Pinpoint the cell where the given text exists, returning its [x, y] midpoint coordinate. 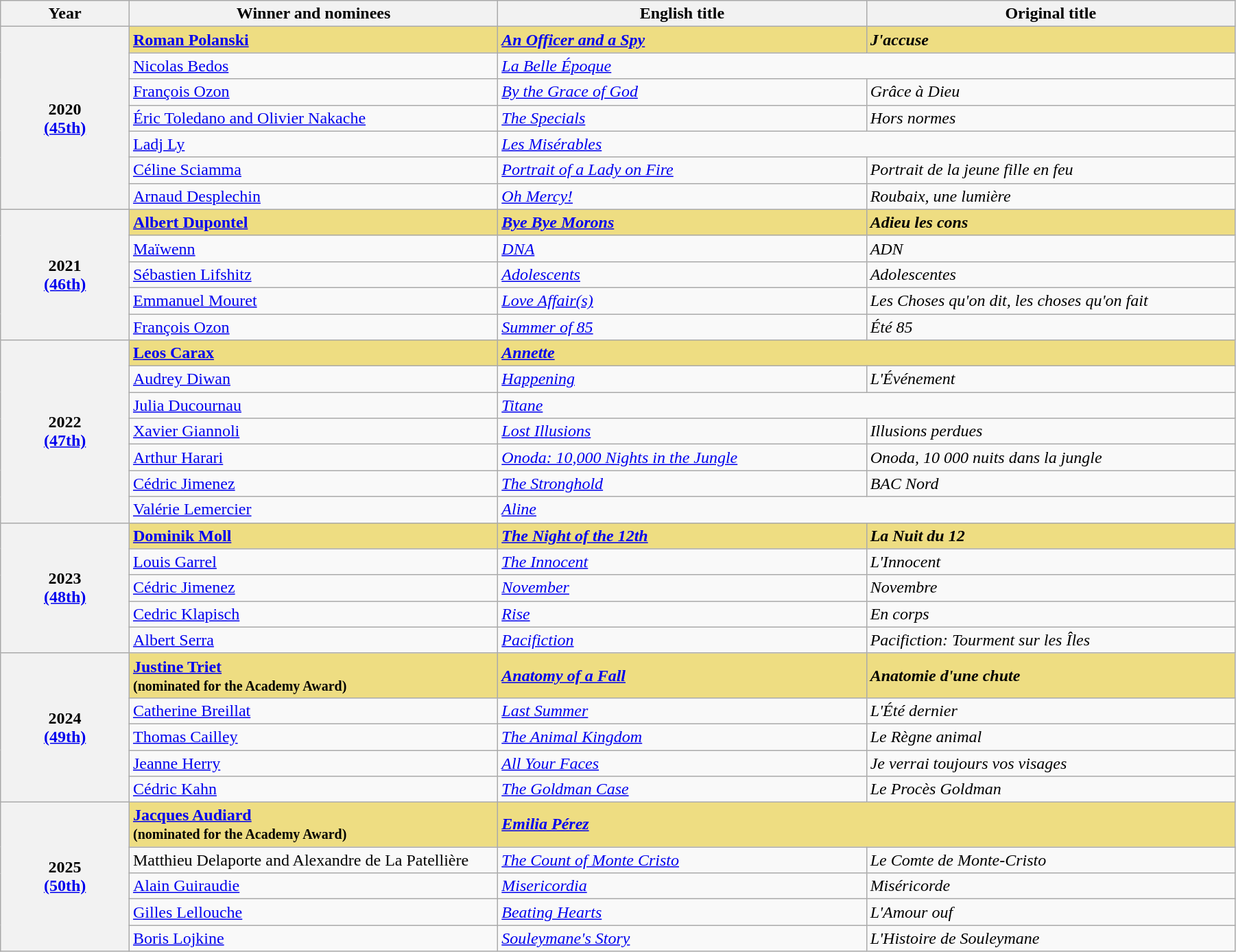
Emmanuel Mouret [313, 300]
The Animal Kingdom [682, 737]
Last Summer [682, 711]
Illusions perdues [1051, 431]
Leos Carax [313, 353]
L'Histoire de Souleymane [1051, 938]
Hors normes [1051, 118]
L'Innocent [1051, 562]
Maïwenn [313, 248]
Winner and nominees [313, 14]
L'Été dernier [1051, 711]
Anatomie d'une chute [1051, 675]
Misericordia [682, 886]
Dominik Moll [313, 536]
Nicolas Bedos [313, 66]
The Count of Monte Cristo [682, 860]
2025(50th) [65, 877]
Arnaud Desplechin [313, 196]
Matthieu Delaporte and Alexandre de La Patellière [313, 860]
Les Misérables [867, 144]
Lost Illusions [682, 431]
Rise [682, 614]
Onoda: 10,000 Nights in the Jungle [682, 457]
The Specials [682, 118]
Roman Polanski [313, 40]
November [682, 588]
Gilles Lellouche [313, 912]
Sébastien Lifshitz [313, 274]
Souleymane's Story [682, 938]
Julia Ducournau [313, 405]
An Officer and a Spy [682, 40]
Alain Guiraudie [313, 886]
Justine Triet(nominated for the Academy Award) [313, 675]
Love Affair(s) [682, 300]
Arthur Harari [313, 457]
The Goldman Case [682, 789]
BAC Nord [1051, 484]
DNA [682, 248]
Pacifiction [682, 640]
Céline Sciamma [313, 170]
Ladj Ly [313, 144]
Cédric Kahn [313, 789]
J'accuse [1051, 40]
Les Choses qu'on dit, les choses qu'on fait [1051, 300]
2023(48th) [65, 588]
The Night of the 12th [682, 536]
En corps [1051, 614]
Miséricorde [1051, 886]
Thomas Cailley [313, 737]
La Nuit du 12 [1051, 536]
Le Règne animal [1051, 737]
L'Amour ouf [1051, 912]
Portrait of a Lady on Fire [682, 170]
L'Événement [1051, 379]
2024(49th) [65, 727]
Catherine Breillat [313, 711]
Emilia Pérez [867, 824]
Titane [867, 405]
Original title [1051, 14]
Summer of 85 [682, 327]
The Innocent [682, 562]
Annette [867, 353]
Roubaix, une lumière [1051, 196]
La Belle Époque [867, 66]
Beating Hearts [682, 912]
ADN [1051, 248]
Adieu les cons [1051, 222]
Anatomy of a Fall [682, 675]
Aline [867, 510]
2020(45th) [65, 118]
Été 85 [1051, 327]
By the Grace of God [682, 92]
Albert Serra [313, 640]
Xavier Giannoli [313, 431]
Oh Mercy! [682, 196]
2021(46th) [65, 274]
Cedric Klapisch [313, 614]
Valérie Lemercier [313, 510]
Jacques Audiard(nominated for the Academy Award) [313, 824]
Adolescentes [1051, 274]
Adolescents [682, 274]
Audrey Diwan [313, 379]
The Stronghold [682, 484]
2022(47th) [65, 431]
Portrait de la jeune fille en feu [1051, 170]
Jeanne Herry [313, 763]
Albert Dupontel [313, 222]
Happening [682, 379]
Novembre [1051, 588]
Bye Bye Morons [682, 222]
Je verrai toujours vos visages [1051, 763]
Le Comte de Monte-Cristo [1051, 860]
Onoda, 10 000 nuits dans la jungle [1051, 457]
Le Procès Goldman [1051, 789]
Year [65, 14]
Louis Garrel [313, 562]
Boris Lojkine [313, 938]
English title [682, 14]
All Your Faces [682, 763]
Grâce à Dieu [1051, 92]
Éric Toledano and Olivier Nakache [313, 118]
Pacifiction: Tourment sur les Îles [1051, 640]
